Return [X, Y] of the center of cell containing provided text 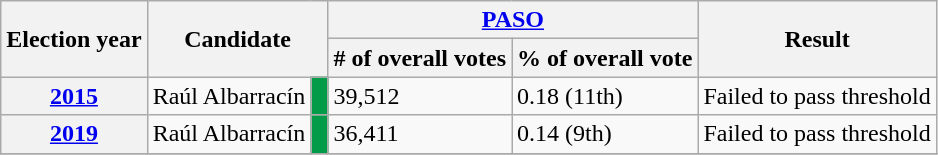
PASO [513, 20]
2015 [74, 96]
0.18 (11th) [605, 96]
36,411 [420, 134]
Candidate [238, 39]
% of overall vote [605, 58]
Result [817, 39]
# of overall votes [420, 58]
39,512 [420, 96]
Election year [74, 39]
0.14 (9th) [605, 134]
2019 [74, 134]
